Locate the cell with the specified text and output its [x, y] center coordinate. 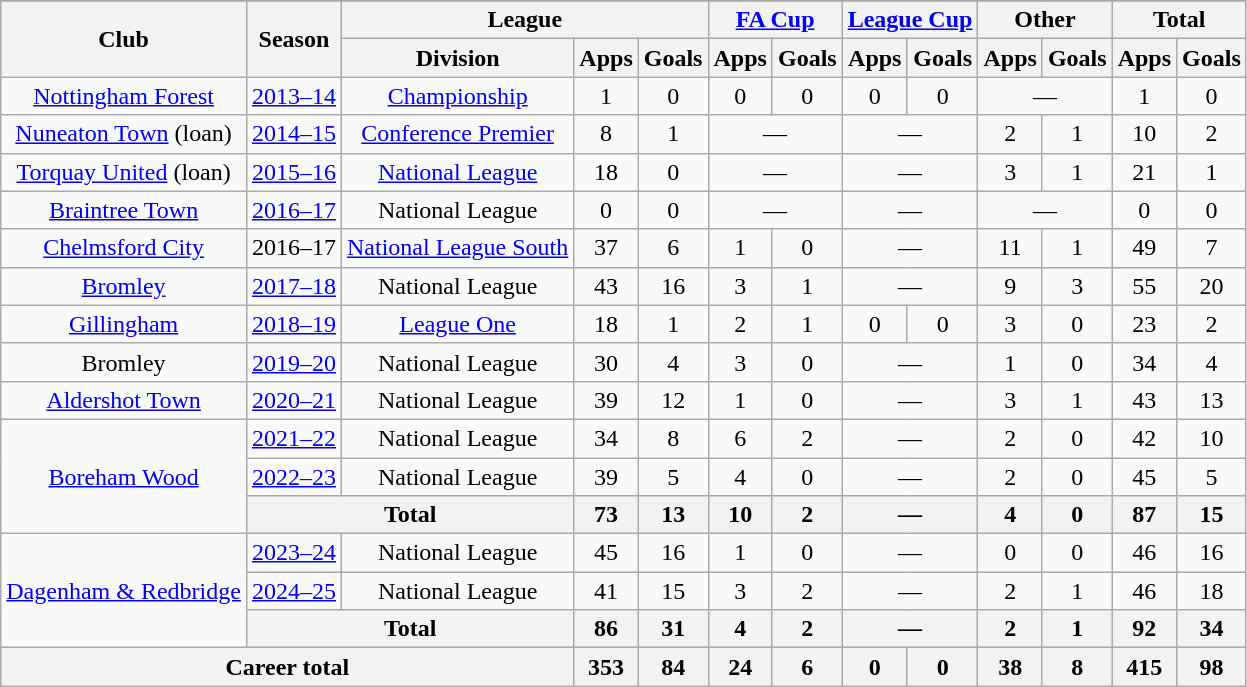
2017–18 [294, 286]
Chelmsford City [124, 248]
Nuneaton Town (loan) [124, 134]
12 [673, 400]
2023–24 [294, 553]
Division [457, 58]
Boreham Wood [124, 476]
Dagenham & Redbridge [124, 591]
2024–25 [294, 591]
Season [294, 39]
FA Cup [775, 20]
30 [606, 362]
2013–14 [294, 96]
38 [1010, 667]
92 [1144, 629]
Torquay United (loan) [124, 172]
7 [1212, 248]
73 [606, 515]
42 [1144, 438]
2021–22 [294, 438]
87 [1144, 515]
2018–19 [294, 324]
37 [606, 248]
9 [1010, 286]
League One [457, 324]
2020–21 [294, 400]
41 [606, 591]
National League South [457, 248]
Other [1045, 20]
Career total [288, 667]
Aldershot Town [124, 400]
League Cup [910, 20]
353 [606, 667]
11 [1010, 248]
Gillingham [124, 324]
55 [1144, 286]
Braintree Town [124, 210]
Nottingham Forest [124, 96]
31 [673, 629]
2019–20 [294, 362]
League [524, 20]
Conference Premier [457, 134]
98 [1212, 667]
415 [1144, 667]
86 [606, 629]
23 [1144, 324]
84 [673, 667]
49 [1144, 248]
2014–15 [294, 134]
Championship [457, 96]
21 [1144, 172]
20 [1212, 286]
24 [740, 667]
2022–23 [294, 477]
Club [124, 39]
2015–16 [294, 172]
